For the text-containing cell, return its midpoint in (x, y) coordinate format. 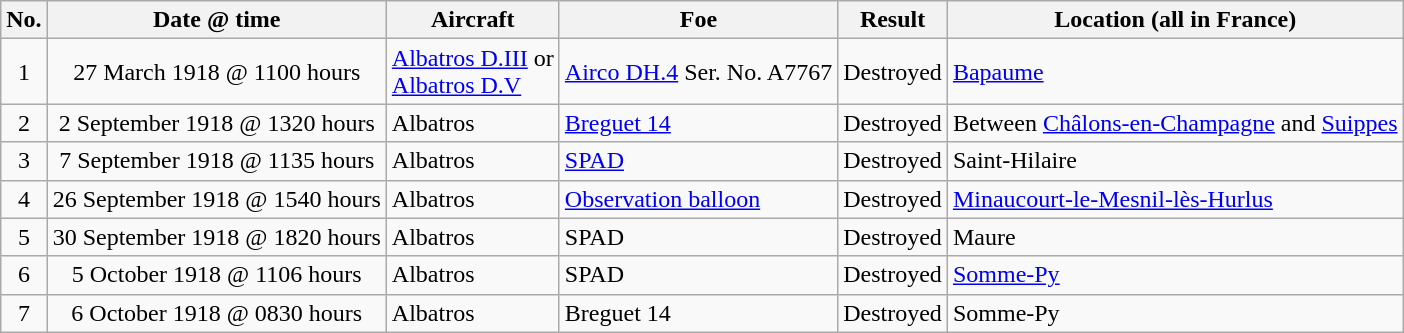
26 September 1918 @ 1540 hours (216, 199)
7 September 1918 @ 1135 hours (216, 161)
2 September 1918 @ 1320 hours (216, 123)
Location (all in France) (1175, 20)
7 (24, 313)
No. (24, 20)
Foe (698, 20)
6 October 1918 @ 0830 hours (216, 313)
27 March 1918 @ 1100 hours (216, 72)
Airco DH.4 Ser. No. A7767 (698, 72)
Bapaume (1175, 72)
Between Châlons-en-Champagne and Suippes (1175, 123)
Albatros D.III orAlbatros D.V (472, 72)
Date @ time (216, 20)
Maure (1175, 237)
4 (24, 199)
1 (24, 72)
Aircraft (472, 20)
Saint-Hilaire (1175, 161)
5 (24, 237)
3 (24, 161)
30 September 1918 @ 1820 hours (216, 237)
Minaucourt-le-Mesnil-lès-Hurlus (1175, 199)
5 October 1918 @ 1106 hours (216, 275)
Observation balloon (698, 199)
2 (24, 123)
Result (893, 20)
6 (24, 275)
